Scan for the cell matching the given text and deliver its (X, Y) coordinate at center. 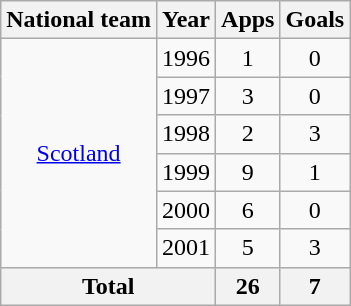
1997 (186, 96)
1998 (186, 134)
1996 (186, 58)
2000 (186, 210)
2 (248, 134)
26 (248, 286)
2001 (186, 248)
9 (248, 172)
Goals (315, 20)
Total (108, 286)
Apps (248, 20)
1999 (186, 172)
7 (315, 286)
Year (186, 20)
6 (248, 210)
5 (248, 248)
Scotland (79, 153)
National team (79, 20)
